Determine the [x, y] coordinate at the center of the cell enclosing the given text.  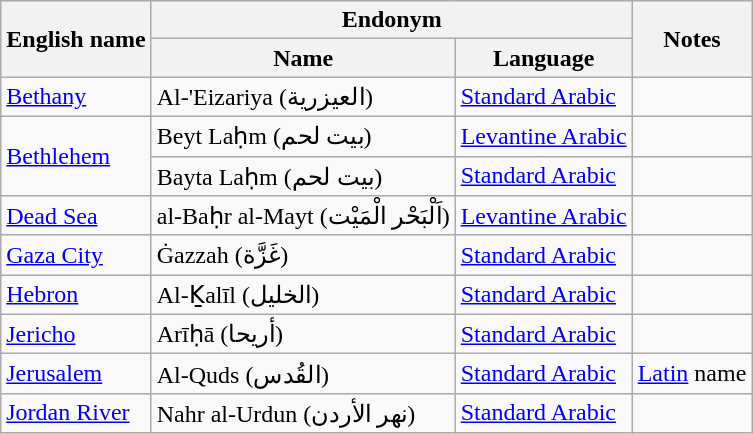
Bethany [76, 97]
Beyt Laḥm (بيت لحم) [303, 136]
Arīḥā (أريحا) [303, 334]
Name [303, 58]
Al-Quds (القُدس) [303, 374]
Hebron [76, 295]
Gaza City [76, 255]
Dead Sea [76, 216]
Bethlehem [76, 156]
Jordan River [76, 413]
Endonym [392, 20]
Bayta Laḥm (بيت لحم) [303, 176]
Ġazzah (غَزَّة) [303, 255]
Notes [692, 39]
Latin name [692, 374]
Al-Ḵalīl (الخليل) [303, 295]
Jerusalem [76, 374]
English name [76, 39]
Al-'Eizariya (العيزرية) [303, 97]
Nahr al-Urdun (نهر الأردن) [303, 413]
al-Baḥr al-Mayt (اَلْبَحْر الْمَيْت) [303, 216]
Language [544, 58]
Jericho [76, 334]
